Detect which cell encompasses the target text, then output its [X, Y] center coordinate. 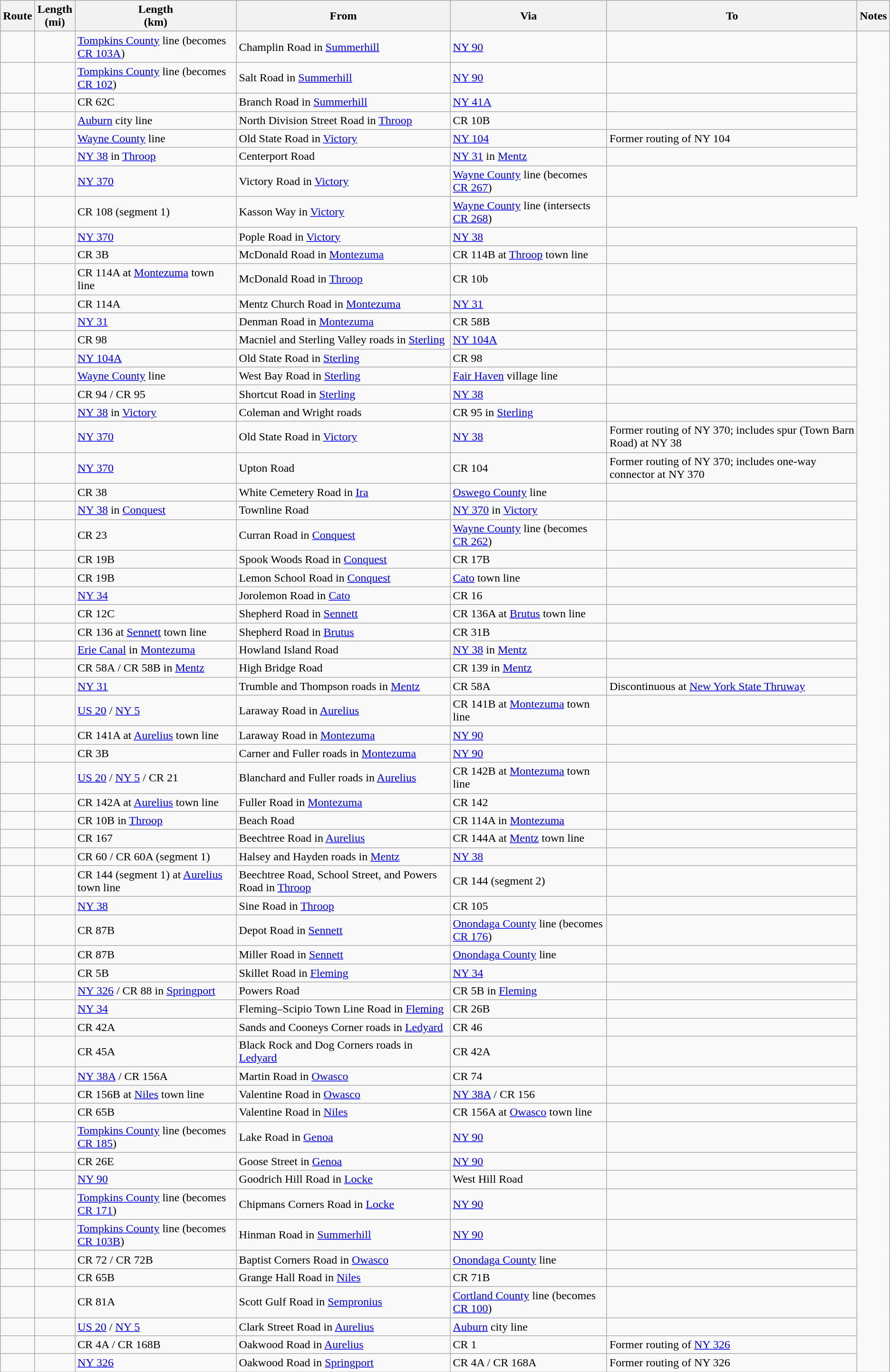
Halsey and Hayden roads in Mentz [343, 856]
CR 156B at Niles town line [156, 1094]
Notes [873, 16]
NY 38A / CR 156A [156, 1076]
White Cemetery Road in Ira [343, 492]
Goodrich Hill Road in Locke [343, 1179]
Shepherd Road in Sennett [343, 613]
CR 136 at Sennett town line [156, 632]
CR 17B [529, 559]
CR 142 [529, 802]
Oakwood Road in Springport [343, 1363]
Townline Road [343, 510]
Tompkins County line (becomes CR 102) [156, 78]
CR 139 in Mentz [529, 668]
Martin Road in Owasco [343, 1076]
NY 38 in Conquest [156, 510]
CR 26B [529, 1009]
NY 41A [529, 102]
Black Rock and Dog Corners roads in Ledyard [343, 1052]
Grange Hall Road in Niles [343, 1277]
CR 10B in Throop [156, 820]
CR 23 [156, 535]
Clark Street Road in Aurelius [343, 1326]
CR 114B at Throop town line [529, 254]
Former routing of NY 370; includes one-way connector at NY 370 [732, 468]
Powers Road [343, 991]
Lemon School Road in Conquest [343, 577]
CR 16 [529, 595]
Old State Road in Sterling [343, 358]
CR 156A at Owasco town line [529, 1112]
CR 58A / CR 58B in Mentz [156, 668]
McDonald Road in Throop [343, 279]
CR 95 in Sterling [529, 412]
Carner and Fuller roads in Montezuma [343, 753]
US 20 / NY 5 / CR 21 [156, 778]
Victory Road in Victory [343, 181]
North Division Street Road in Throop [343, 120]
Sands and Cooneys Corner roads in Ledyard [343, 1027]
Hinman Road in Summerhill [343, 1235]
Fleming–Scipio Town Line Road in Fleming [343, 1009]
Upton Road [343, 468]
CR 94 / CR 95 [156, 394]
Depot Road in Sennett [343, 930]
Length(mi) [55, 16]
Onondaga County line (becomes CR 176) [529, 930]
West Bay Road in Sterling [343, 376]
Former routing of NY 104 [732, 138]
Goose Street in Genoa [343, 1161]
Scott Gulf Road in Sempronius [343, 1302]
Beechtree Road, School Street, and Powers Road in Throop [343, 881]
Denman Road in Montezuma [343, 322]
Wayne County line (becomes CR 267) [529, 181]
Tompkins County line (becomes CR 171) [156, 1204]
Skillet Road in Fleming [343, 973]
CR 58A [529, 686]
Salt Road in Summerhill [343, 78]
Sine Road in Throop [343, 905]
CR 105 [529, 905]
McDonald Road in Montezuma [343, 254]
Oakwood Road in Aurelius [343, 1345]
CR 114A at Montezuma town line [156, 279]
CR 4A / CR 168B [156, 1345]
Macniel and Sterling Valley roads in Sterling [343, 340]
NY 38A / CR 156 [529, 1094]
CR 74 [529, 1076]
West Hill Road [529, 1179]
CR 144 (segment 1) at Aurelius town line [156, 881]
CR 167 [156, 838]
CR 104 [529, 468]
NY 38 in Mentz [529, 650]
Tompkins County line (becomes CR 103A) [156, 47]
NY 31 in Mentz [529, 156]
CR 10B [529, 120]
Valentine Road in Owasco [343, 1094]
Valentine Road in Niles [343, 1112]
CR 38 [156, 492]
CR 114A in Montezuma [529, 820]
NY 326 / CR 88 in Springport [156, 991]
CR 62C [156, 102]
Wayne County line (becomes CR 262) [529, 535]
Lake Road in Genoa [343, 1137]
Curran Road in Conquest [343, 535]
Laraway Road in Aurelius [343, 710]
CR 72 / CR 72B [156, 1259]
CR 136A at Brutus town line [529, 613]
CR 141A at Aurelius town line [156, 735]
CR 114A [156, 304]
CR 142B at Montezuma town line [529, 778]
CR 58B [529, 322]
CR 141B at Montezuma town line [529, 710]
NY 326 [156, 1363]
Fair Haven village line [529, 376]
NY 38 in Victory [156, 412]
Chipmans Corners Road in Locke [343, 1204]
Howland Island Road [343, 650]
Spook Woods Road in Conquest [343, 559]
CR 81A [156, 1302]
Trumble and Thompson roads in Mentz [343, 686]
Shepherd Road in Brutus [343, 632]
Branch Road in Summerhill [343, 102]
CR 108 (segment 1) [156, 212]
Shortcut Road in Sterling [343, 394]
Route [18, 16]
Tompkins County line (becomes CR 185) [156, 1137]
Centerport Road [343, 156]
Mentz Church Road in Montezuma [343, 304]
CR 5B in Fleming [529, 991]
Via [529, 16]
CR 60 / CR 60A (segment 1) [156, 856]
Kasson Way in Victory [343, 212]
Former routing of NY 370; includes spur (Town Barn Road) at NY 38 [732, 437]
CR 4A / CR 168A [529, 1363]
NY 104 [529, 138]
Beach Road [343, 820]
Cortland County line (becomes CR 100) [529, 1302]
Erie Canal in Montezuma [156, 650]
Blanchard and Fuller roads in Aurelius [343, 778]
CR 26E [156, 1161]
Miller Road in Sennett [343, 954]
CR 10b [529, 279]
CR 12C [156, 613]
CR 46 [529, 1027]
Pople Road in Victory [343, 236]
Fuller Road in Montezuma [343, 802]
CR 45A [156, 1052]
NY 38 in Throop [156, 156]
From [343, 16]
Jorolemon Road in Cato [343, 595]
Discontinuous at New York State Thruway [732, 686]
To [732, 16]
CR 31B [529, 632]
Tompkins County line (becomes CR 103B) [156, 1235]
CR 1 [529, 1345]
Oswego County line [529, 492]
CR 142A at Aurelius town line [156, 802]
Wayne County line (intersects CR 268) [529, 212]
CR 144A at Mentz town line [529, 838]
Baptist Corners Road in Owasco [343, 1259]
CR 71B [529, 1277]
Coleman and Wright roads [343, 412]
Length(km) [156, 16]
Cato town line [529, 577]
Champlin Road in Summerhill [343, 47]
NY 370 in Victory [529, 510]
CR 144 (segment 2) [529, 881]
Beechtree Road in Aurelius [343, 838]
Laraway Road in Montezuma [343, 735]
High Bridge Road [343, 668]
CR 5B [156, 973]
